Scan for the cell matching the given text and deliver its (x, y) coordinate at center. 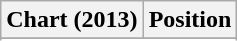
Position (190, 20)
Chart (2013) (72, 20)
